Pinpoint the cell where the given text exists, returning its (X, Y) midpoint coordinate. 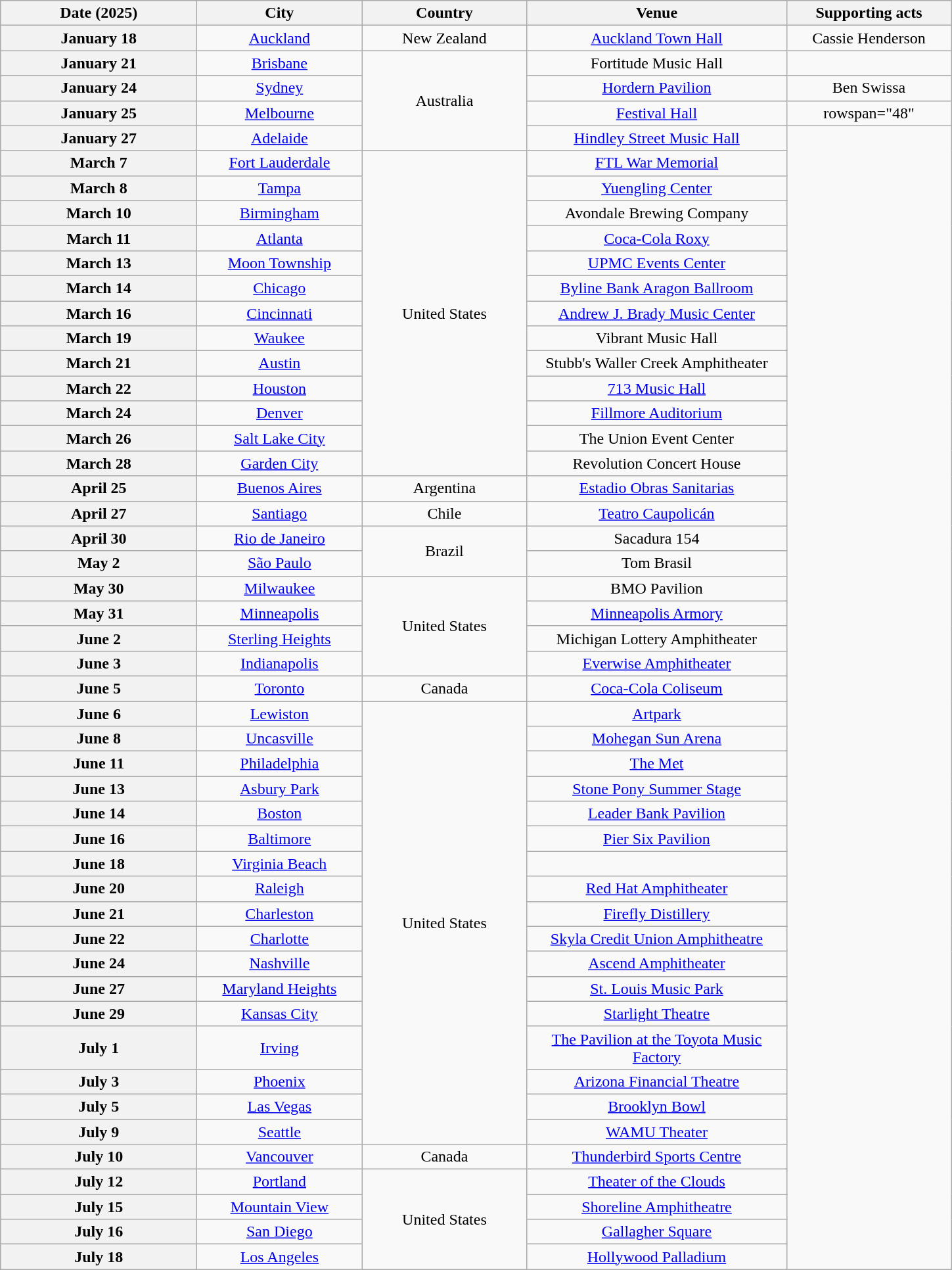
June 29 (99, 1014)
Sydney (280, 88)
Supporting acts (869, 13)
Las Vegas (280, 1106)
Fort Lauderdale (280, 163)
Rio de Janeiro (280, 538)
Mountain View (280, 1207)
Boston (280, 814)
Byline Bank Aragon Ballroom (657, 288)
Uncasville (280, 739)
March 26 (99, 438)
Leader Bank Pavilion (657, 814)
Avondale Brewing Company (657, 213)
June 8 (99, 739)
Seattle (280, 1131)
Hollywood Palladium (657, 1257)
Birmingham (280, 213)
Ascend Amphitheater (657, 964)
The Met (657, 764)
Auckland Town Hall (657, 38)
July 9 (99, 1131)
UPMC Events Center (657, 263)
June 21 (99, 914)
Baltimore (280, 839)
June 13 (99, 789)
July 15 (99, 1207)
May 2 (99, 563)
July 16 (99, 1232)
Estadio Obras Sanitarias (657, 488)
Garden City (280, 463)
March 22 (99, 388)
Vibrant Music Hall (657, 339)
Sacadura 154 (657, 538)
The Union Event Center (657, 438)
June 2 (99, 638)
Firefly Distillery (657, 914)
FTL War Memorial (657, 163)
June 3 (99, 663)
Vancouver (280, 1157)
June 5 (99, 688)
April 25 (99, 488)
Brooklyn Bowl (657, 1106)
WAMU Theater (657, 1131)
April 27 (99, 513)
Los Angeles (280, 1257)
May 30 (99, 588)
Santiago (280, 513)
Michigan Lottery Amphitheater (657, 638)
BMO Pavilion (657, 588)
July 12 (99, 1182)
Minneapolis Armory (657, 613)
Cincinnati (280, 314)
March 13 (99, 263)
Waukee (280, 339)
Shoreline Amphitheatre (657, 1207)
July 18 (99, 1257)
Salt Lake City (280, 438)
São Paulo (280, 563)
713 Music Hall (657, 388)
Nashville (280, 964)
Andrew J. Brady Music Center (657, 314)
City (280, 13)
March 21 (99, 364)
Chile (444, 513)
Fillmore Auditorium (657, 413)
Australia (444, 101)
June 20 (99, 889)
Artpark (657, 713)
Yuengling Center (657, 188)
Everwise Amphitheater (657, 663)
Teatro Caupolicán (657, 513)
Tom Brasil (657, 563)
Coca-Cola Coliseum (657, 688)
Cassie Henderson (869, 38)
January 27 (99, 138)
Buenos Aires (280, 488)
Phoenix (280, 1081)
Revolution Concert House (657, 463)
Charleston (280, 914)
Toronto (280, 688)
March 19 (99, 339)
July 1 (99, 1048)
Portland (280, 1182)
Stone Pony Summer Stage (657, 789)
Ben Swissa (869, 88)
Pier Six Pavilion (657, 839)
rowspan="48" (869, 113)
St. Louis Music Park (657, 989)
January 21 (99, 63)
Irving (280, 1048)
Date (2025) (99, 13)
Adelaide (280, 138)
January 18 (99, 38)
Hindley Street Music Hall (657, 138)
Gallagher Square (657, 1232)
Minneapolis (280, 613)
Venue (657, 13)
Charlotte (280, 939)
Starlight Theatre (657, 1014)
March 10 (99, 213)
Asbury Park (280, 789)
Argentina (444, 488)
January 24 (99, 88)
June 14 (99, 814)
Tampa (280, 188)
June 18 (99, 864)
March 16 (99, 314)
March 7 (99, 163)
Festival Hall (657, 113)
March 8 (99, 188)
Moon Township (280, 263)
Thunderbird Sports Centre (657, 1157)
April 30 (99, 538)
Mohegan Sun Arena (657, 739)
Brazil (444, 551)
Milwaukee (280, 588)
Chicago (280, 288)
March 28 (99, 463)
Denver (280, 413)
June 6 (99, 713)
Maryland Heights (280, 989)
March 11 (99, 238)
June 11 (99, 764)
Country (444, 13)
Indianapolis (280, 663)
Melbourne (280, 113)
March 14 (99, 288)
June 27 (99, 989)
January 25 (99, 113)
Skyla Credit Union Amphitheatre (657, 939)
Auckland (280, 38)
San Diego (280, 1232)
May 31 (99, 613)
Raleigh (280, 889)
June 24 (99, 964)
Stubb's Waller Creek Amphitheater (657, 364)
June 22 (99, 939)
March 24 (99, 413)
Red Hat Amphitheater (657, 889)
Philadelphia (280, 764)
New Zealand (444, 38)
July 3 (99, 1081)
Virginia Beach (280, 864)
Theater of the Clouds (657, 1182)
July 5 (99, 1106)
The Pavilion at the Toyota Music Factory (657, 1048)
Arizona Financial Theatre (657, 1081)
Austin (280, 364)
Lewiston (280, 713)
Brisbane (280, 63)
Kansas City (280, 1014)
Sterling Heights (280, 638)
Atlanta (280, 238)
Coca-Cola Roxy (657, 238)
July 10 (99, 1157)
Fortitude Music Hall (657, 63)
Houston (280, 388)
June 16 (99, 839)
Hordern Pavilion (657, 88)
